Capture the cell that displays the provided text and extract its (X, Y) central coordinate. 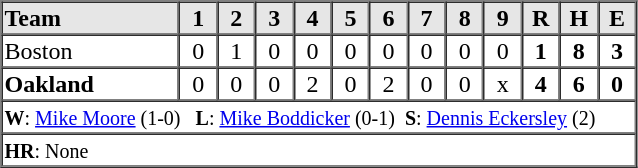
5 (350, 18)
7 (427, 18)
H (579, 18)
9 (503, 18)
Team (91, 18)
Oakland (91, 84)
HR: None (319, 150)
W: Mike Moore (1-0) L: Mike Boddicker (0-1) S: Dennis Eckersley (2) (319, 116)
Boston (91, 50)
R (541, 18)
E (617, 18)
x (503, 84)
